Identify which cell holds the provided text, then report its (x, y) central coordinate. 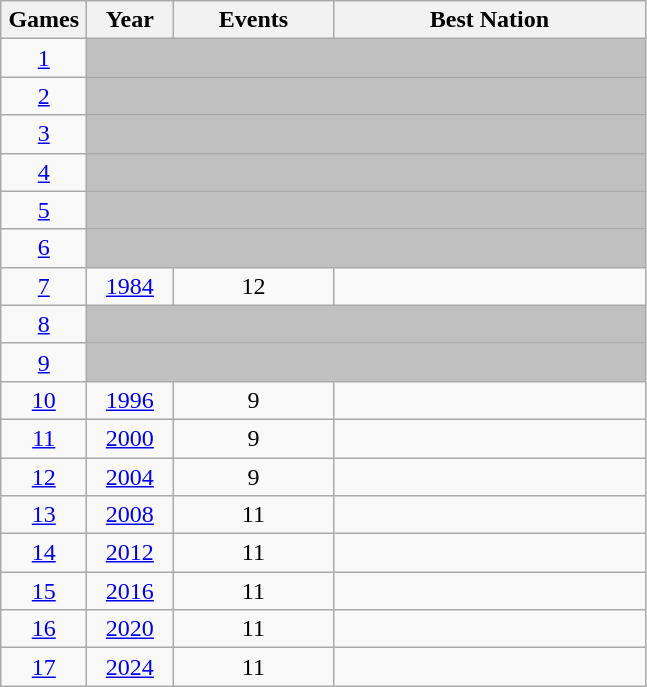
Best Nation (490, 20)
2012 (130, 553)
1996 (130, 400)
8 (44, 324)
Year (130, 20)
6 (44, 248)
2 (44, 96)
13 (44, 515)
7 (44, 286)
2016 (130, 591)
5 (44, 210)
Games (44, 20)
3 (44, 134)
2000 (130, 438)
15 (44, 591)
1984 (130, 286)
17 (44, 667)
14 (44, 553)
2020 (130, 629)
1 (44, 58)
2008 (130, 515)
2004 (130, 477)
16 (44, 629)
2024 (130, 667)
Events (254, 20)
10 (44, 400)
4 (44, 172)
